Scan for the cell matching the given text and deliver its (X, Y) coordinate at center. 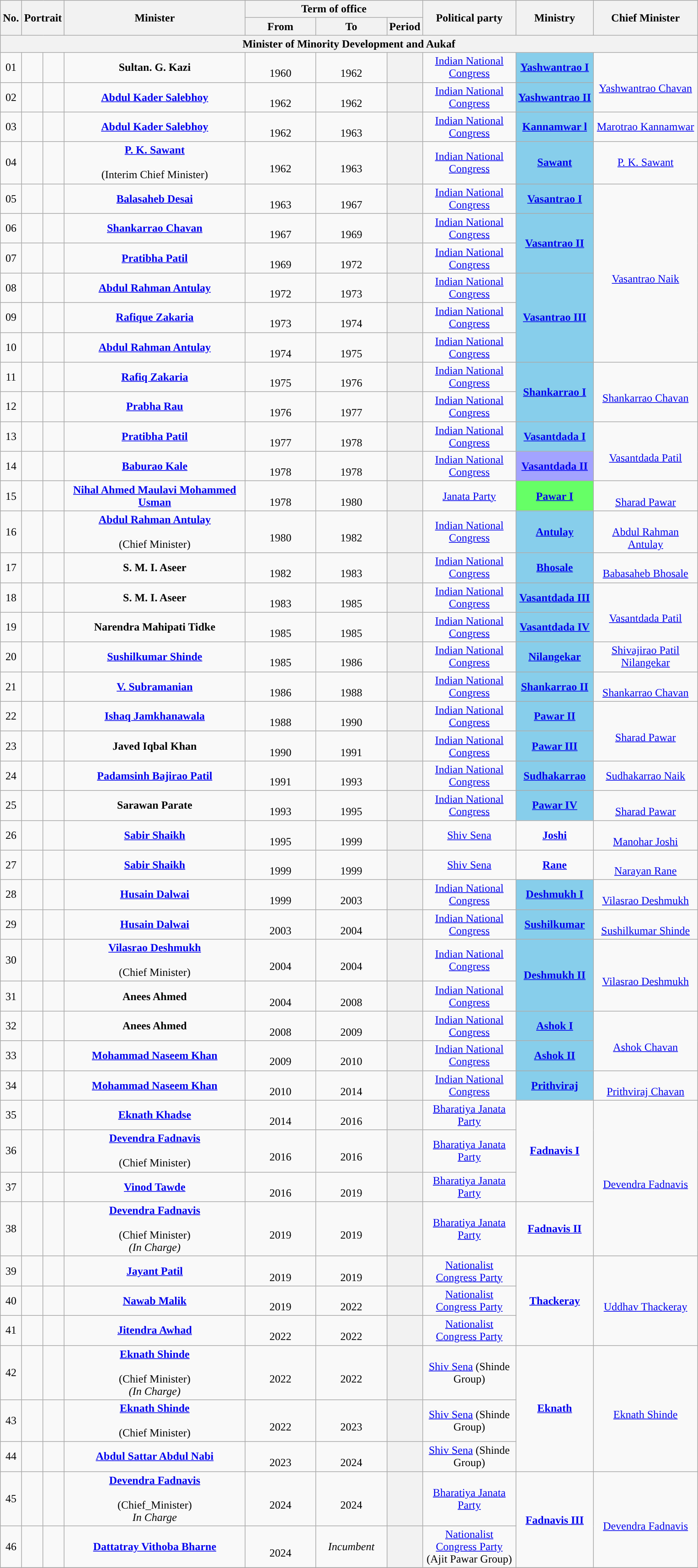
31 (11, 996)
Rafiq Zakaria (155, 377)
Pawar III (554, 746)
Eknath Shinde (645, 1408)
38 (11, 1229)
Balasaheb Desai (155, 198)
Vasantdada I (554, 437)
To (351, 26)
43 (11, 1421)
18 (11, 598)
17 (11, 567)
Janata Party (469, 496)
40 (11, 1300)
34 (11, 1086)
Vasantrao III (554, 317)
Jayant Patil (155, 1271)
Shivajirao Patil Nilangekar (645, 657)
Javed Iqbal Khan (155, 746)
Vasantdada IV (554, 627)
Shankarrao II (554, 686)
Term of office (334, 9)
Vasantrao I (554, 198)
Pawar I (554, 496)
14 (11, 466)
Abdul Rahman Antulay (Chief Minister) (155, 532)
Incumbent (351, 1547)
Rafique Zakaria (155, 317)
Thackeray (554, 1300)
Ministry (554, 18)
Vasantrao II (554, 243)
23 (11, 746)
Baburao Kale (155, 466)
27 (11, 865)
Sudhakarrao Naik (645, 776)
Deshmukh II (554, 975)
Nationalist Congress Party (Ajit Pawar Group) (469, 1547)
Ashok Chavan (645, 1041)
Fadnavis II (554, 1229)
Jitendra Awhad (155, 1330)
46 (11, 1547)
09 (11, 317)
Political party (469, 18)
Nawab Malik (155, 1300)
Fadnavis I (554, 1151)
36 (11, 1151)
Manohar Joshi (645, 835)
41 (11, 1330)
Abdul Sattar Abdul Nabi (155, 1457)
Period (405, 26)
13 (11, 437)
02 (11, 97)
11 (11, 377)
28 (11, 895)
Pawar II (554, 716)
Pawar IV (554, 805)
Devendra Fadnavis (Chief Minister) (155, 1151)
Devendra Fadnavis (Chief_Minister) In Charge (155, 1499)
Sarawan Parate (155, 805)
04 (11, 163)
Babasaheb Bhosale (645, 567)
33 (11, 1055)
P. K. Sawant (Interim Chief Minister) (155, 163)
Sultan. G. Kazi (155, 68)
35 (11, 1115)
Kannamwar l (554, 127)
P. K. Sawant (645, 163)
Portrait (43, 18)
Prabha Rau (155, 407)
Vasantrao Naik (645, 273)
Bhosale (554, 567)
22 (11, 716)
Nihal Ahmed Maulavi Mohammed Usman (155, 496)
Rane (554, 865)
45 (11, 1499)
Minister (155, 18)
Vinod Tawde (155, 1187)
44 (11, 1457)
Joshi (554, 835)
Uddhav Thackeray (645, 1300)
03 (11, 127)
Ashok I (554, 1026)
Eknath Shinde (Chief Minister) (In Charge) (155, 1372)
Marotrao Kannamwar (645, 127)
Shankarrao I (554, 392)
37 (11, 1187)
Vilasrao Deshmukh (Chief Minister) (155, 960)
30 (11, 960)
21 (11, 686)
Eknath (554, 1408)
08 (11, 288)
Minister of Minority Development and Aukaf (349, 44)
01 (11, 68)
Antulay (554, 532)
No. (11, 18)
Vasantdada II (554, 466)
20 (11, 657)
Deshmukh I (554, 895)
24 (11, 776)
10 (11, 347)
Padamsinh Bajirao Patil (155, 776)
Yashwantrao Chavan (645, 82)
Eknath Shinde (Chief Minister) (155, 1421)
Ishaq Jamkhanawala (155, 716)
Narendra Mahipati Tidke (155, 627)
Sushilkumar (554, 925)
Ashok II (554, 1055)
Yashwantrao II (554, 97)
From (281, 26)
Sudhakarrao (554, 776)
Narayan Rane (645, 865)
19 (11, 627)
07 (11, 258)
29 (11, 925)
Chief Minister (645, 18)
1960 (281, 68)
Fadnavis III (554, 1520)
Nilangekar (554, 657)
Yashwantrao I (554, 68)
Prithviraj Chavan (645, 1086)
Prithviraj (554, 1086)
06 (11, 228)
15 (11, 496)
16 (11, 532)
Devendra Fadnavis (Chief Minister) (In Charge) (155, 1229)
V. Subramanian (155, 686)
32 (11, 1026)
Sawant (554, 163)
39 (11, 1271)
Eknath Khadse (155, 1115)
25 (11, 805)
12 (11, 407)
05 (11, 198)
Dattatray Vithoba Bharne (155, 1547)
Vasantdada III (554, 598)
26 (11, 835)
42 (11, 1372)
